From the cell containing the given text, extract its center point as (X, Y) coordinate. 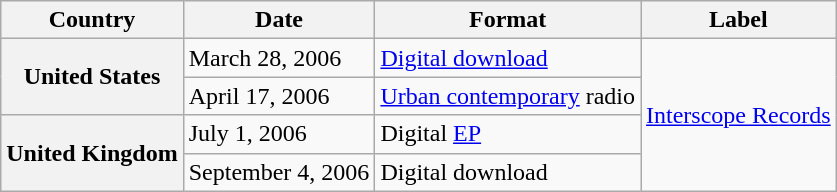
United States (92, 77)
Interscope Records (739, 115)
Date (279, 20)
Urban contemporary radio (508, 96)
September 4, 2006 (279, 172)
Format (508, 20)
July 1, 2006 (279, 134)
March 28, 2006 (279, 58)
April 17, 2006 (279, 96)
Label (739, 20)
Digital EP (508, 134)
United Kingdom (92, 153)
Country (92, 20)
